Search for the cell housing the specified text and yield its (x, y) center coordinate. 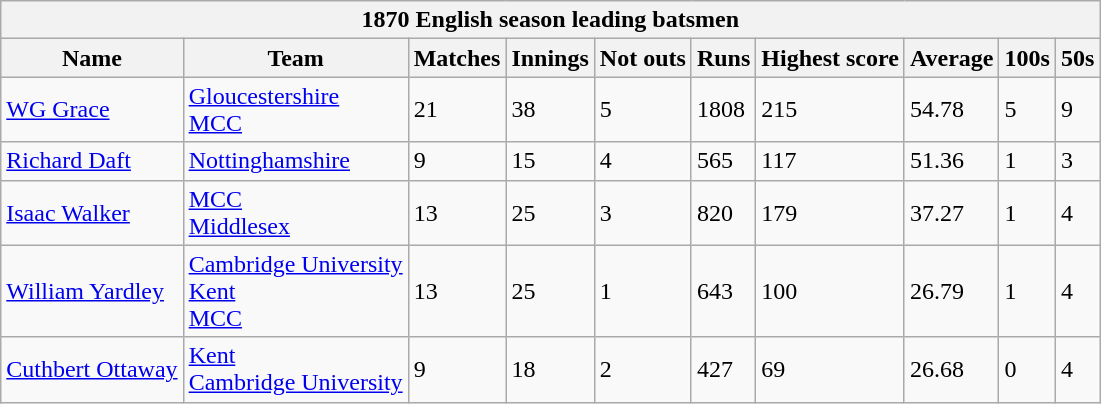
Name (92, 58)
1870 English season leading batsmen (550, 20)
1808 (723, 110)
Cuthbert Ottaway (92, 370)
100s (1027, 58)
Highest score (830, 58)
15 (550, 161)
WG Grace (92, 110)
179 (830, 212)
643 (723, 291)
GloucestershireMCC (296, 110)
820 (723, 212)
Cambridge UniversityKentMCC (296, 291)
215 (830, 110)
50s (1077, 58)
2 (642, 370)
Isaac Walker (92, 212)
51.36 (952, 161)
100 (830, 291)
William Yardley (92, 291)
565 (723, 161)
117 (830, 161)
Innings (550, 58)
427 (723, 370)
21 (457, 110)
Average (952, 58)
Team (296, 58)
Nottinghamshire (296, 161)
Matches (457, 58)
0 (1027, 370)
26.79 (952, 291)
37.27 (952, 212)
69 (830, 370)
18 (550, 370)
Not outs (642, 58)
MCCMiddlesex (296, 212)
26.68 (952, 370)
Runs (723, 58)
54.78 (952, 110)
Richard Daft (92, 161)
KentCambridge University (296, 370)
38 (550, 110)
